Scan for the cell matching the given text and deliver its [X, Y] coordinate at center. 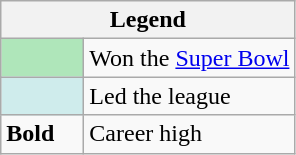
Bold [42, 134]
Won the Super Bowl [190, 58]
Career high [190, 134]
Led the league [190, 96]
Legend [148, 20]
